Detect which cell encompasses the target text, then output its (x, y) center coordinate. 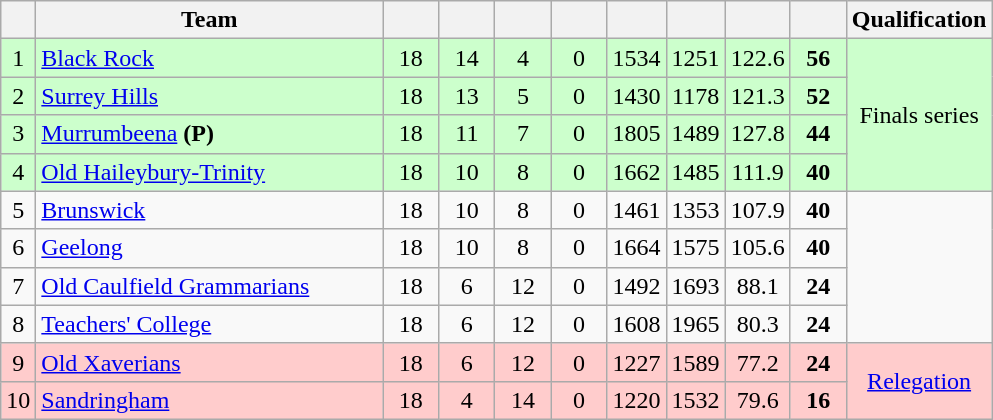
44 (818, 134)
1662 (636, 172)
121.3 (758, 96)
105.6 (758, 248)
1664 (636, 248)
1693 (696, 286)
11 (467, 134)
Old Caulfield Grammarians (210, 286)
Teachers' College (210, 324)
Murrumbeena (P) (210, 134)
2 (18, 96)
1492 (636, 286)
1965 (696, 324)
3 (18, 134)
122.6 (758, 58)
Sandringham (210, 400)
1489 (696, 134)
Team (210, 20)
111.9 (758, 172)
9 (18, 362)
1251 (696, 58)
77.2 (758, 362)
Qualification (919, 20)
Old Haileybury-Trinity (210, 172)
Old Xaverians (210, 362)
1461 (636, 210)
Geelong (210, 248)
1220 (636, 400)
107.9 (758, 210)
1430 (636, 96)
1532 (696, 400)
Relegation (919, 381)
1485 (696, 172)
16 (818, 400)
13 (467, 96)
1178 (696, 96)
1353 (696, 210)
Brunswick (210, 210)
52 (818, 96)
1589 (696, 362)
1 (18, 58)
88.1 (758, 286)
1805 (636, 134)
Black Rock (210, 58)
1534 (636, 58)
1227 (636, 362)
Surrey Hills (210, 96)
56 (818, 58)
1608 (636, 324)
79.6 (758, 400)
127.8 (758, 134)
Finals series (919, 115)
80.3 (758, 324)
1575 (696, 248)
